Search for the cell housing the specified text and yield its (x, y) center coordinate. 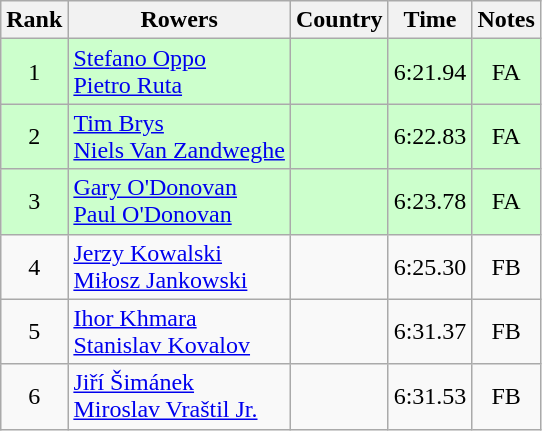
Gary O'DonovanPaul O'Donovan (180, 202)
4 (34, 266)
Time (430, 20)
Ihor KhmaraStanislav Kovalov (180, 332)
5 (34, 332)
6:21.94 (430, 72)
6:23.78 (430, 202)
Jiří ŠimánekMiroslav Vraštil Jr. (180, 396)
6:31.37 (430, 332)
6 (34, 396)
Stefano OppoPietro Ruta (180, 72)
3 (34, 202)
Rowers (180, 20)
6:31.53 (430, 396)
Tim BrysNiels Van Zandweghe (180, 136)
6:25.30 (430, 266)
Rank (34, 20)
Jerzy KowalskiMiłosz Jankowski (180, 266)
Country (339, 20)
1 (34, 72)
6:22.83 (430, 136)
Notes (506, 20)
2 (34, 136)
